Find where the given text appears and provide that cell's center as [x, y] coordinate. 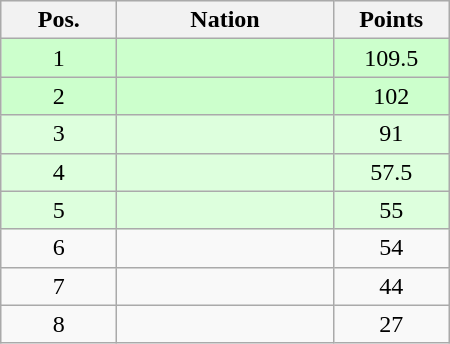
91 [391, 134]
44 [391, 286]
3 [59, 134]
Points [391, 20]
109.5 [391, 58]
8 [59, 324]
55 [391, 210]
Nation [225, 20]
57.5 [391, 172]
102 [391, 96]
27 [391, 324]
54 [391, 248]
7 [59, 286]
Pos. [59, 20]
2 [59, 96]
5 [59, 210]
6 [59, 248]
1 [59, 58]
4 [59, 172]
